Scan for the cell matching the given text and deliver its (X, Y) coordinate at center. 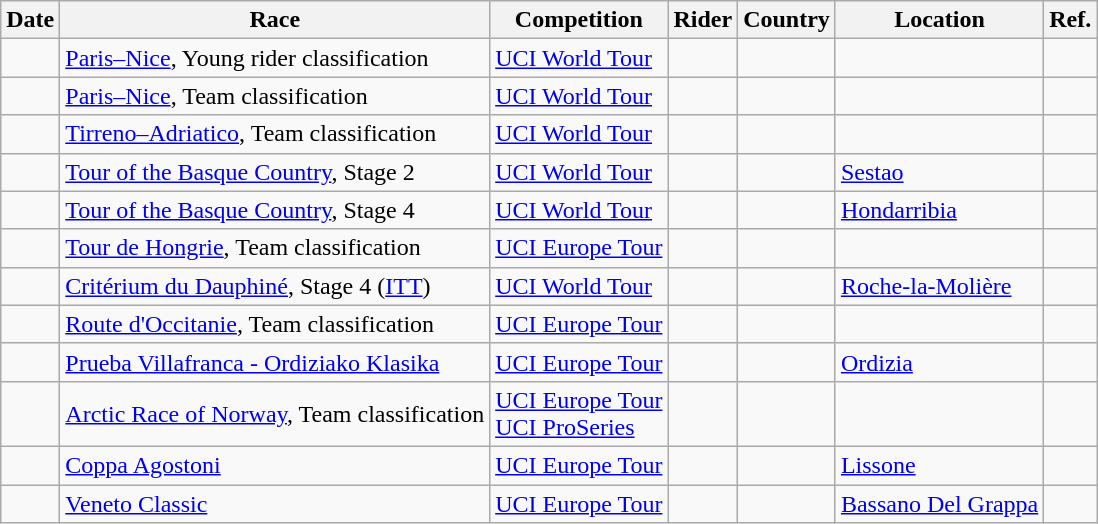
Route d'Occitanie, Team classification (275, 324)
Tirreno–Adriatico, Team classification (275, 134)
Paris–Nice, Young rider classification (275, 58)
Tour of the Basque Country, Stage 2 (275, 172)
Veneto Classic (275, 503)
Bassano Del Grappa (939, 503)
Location (939, 20)
Rider (703, 20)
Tour of the Basque Country, Stage 4 (275, 210)
Date (30, 20)
Critérium du Dauphiné, Stage 4 (ITT) (275, 286)
Country (787, 20)
Lissone (939, 465)
UCI Europe Tour UCI ProSeries (579, 414)
Hondarribia (939, 210)
Sestao (939, 172)
Paris–Nice, Team classification (275, 96)
Roche-la-Molière (939, 286)
Ref. (1070, 20)
Competition (579, 20)
Arctic Race of Norway, Team classification (275, 414)
Coppa Agostoni (275, 465)
Tour de Hongrie, Team classification (275, 248)
Prueba Villafranca - Ordiziako Klasika (275, 362)
Race (275, 20)
Ordizia (939, 362)
